Scan for the cell matching the given text and deliver its (x, y) coordinate at center. 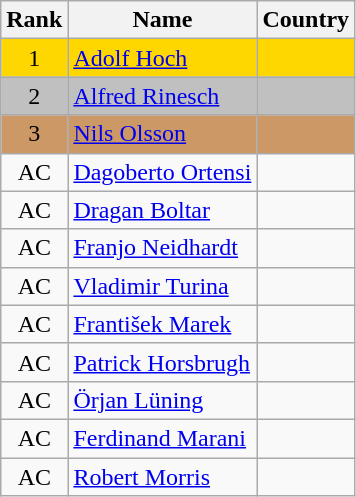
Name (162, 20)
3 (34, 134)
2 (34, 96)
Dagoberto Ortensi (162, 172)
Alfred Rinesch (162, 96)
Franjo Neidhardt (162, 248)
Rank (34, 20)
František Marek (162, 324)
Nils Olsson (162, 134)
Adolf Hoch (162, 58)
Dragan Boltar (162, 210)
Ferdinand Marani (162, 438)
Vladimir Turina (162, 286)
1 (34, 58)
Country (306, 20)
Robert Morris (162, 477)
Patrick Horsbrugh (162, 362)
Örjan Lüning (162, 400)
